Scan for the cell matching the given text and deliver its [x, y] coordinate at center. 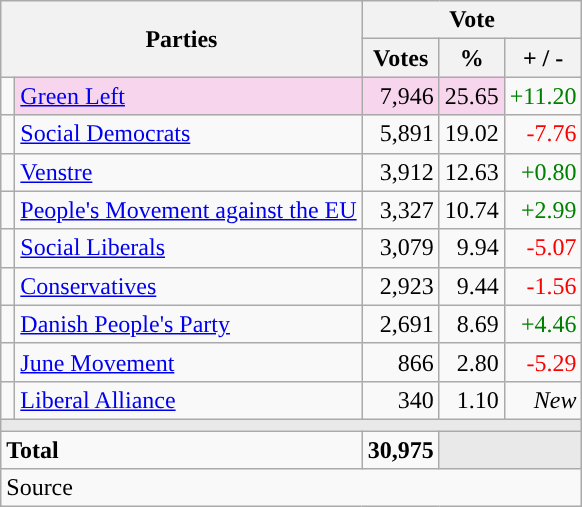
Vote [472, 20]
June Movement [188, 362]
10.74 [472, 210]
Venstre [188, 172]
Total [182, 449]
19.02 [472, 134]
3,327 [400, 210]
Source [292, 488]
9.44 [472, 286]
Danish People's Party [188, 324]
+ / - [543, 58]
People's Movement against the EU [188, 210]
Liberal Alliance [188, 400]
2,923 [400, 286]
3,912 [400, 172]
Parties [182, 39]
+4.46 [543, 324]
3,079 [400, 248]
866 [400, 362]
Social Democrats [188, 134]
1.10 [472, 400]
Green Left [188, 96]
7,946 [400, 96]
30,975 [400, 449]
340 [400, 400]
New [543, 400]
25.65 [472, 96]
Conservatives [188, 286]
Votes [400, 58]
+2.99 [543, 210]
-5.29 [543, 362]
-1.56 [543, 286]
+11.20 [543, 96]
8.69 [472, 324]
% [472, 58]
12.63 [472, 172]
5,891 [400, 134]
9.94 [472, 248]
2.80 [472, 362]
Social Liberals [188, 248]
-7.76 [543, 134]
2,691 [400, 324]
-5.07 [543, 248]
+0.80 [543, 172]
